Return [x, y] of the center of cell containing provided text 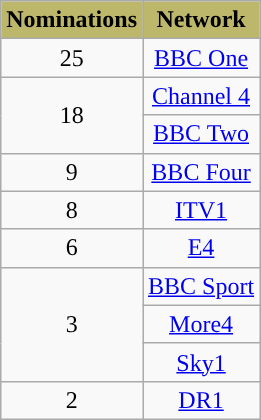
3 [72, 324]
E4 [200, 248]
18 [72, 115]
BBC Four [200, 172]
DR1 [200, 400]
ITV1 [200, 210]
25 [72, 58]
BBC One [200, 58]
9 [72, 172]
Sky1 [200, 362]
BBC Two [200, 134]
2 [72, 400]
Nominations [72, 20]
8 [72, 210]
More4 [200, 324]
Channel 4 [200, 96]
BBC Sport [200, 286]
Network [200, 20]
6 [72, 248]
